Locate the cell with the specified text and output its [X, Y] center coordinate. 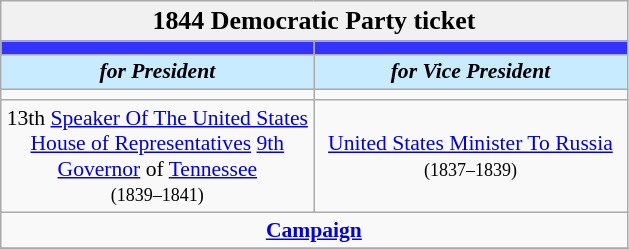
for President [158, 72]
Campaign [314, 230]
for Vice President [470, 72]
United States Minister To Russia(1837–1839) [470, 156]
13th Speaker Of The United States House of Representatives 9th Governor of Tennessee(1839–1841) [158, 156]
1844 Democratic Party ticket [314, 21]
